Pinpoint the cell where the given text exists, returning its [x, y] midpoint coordinate. 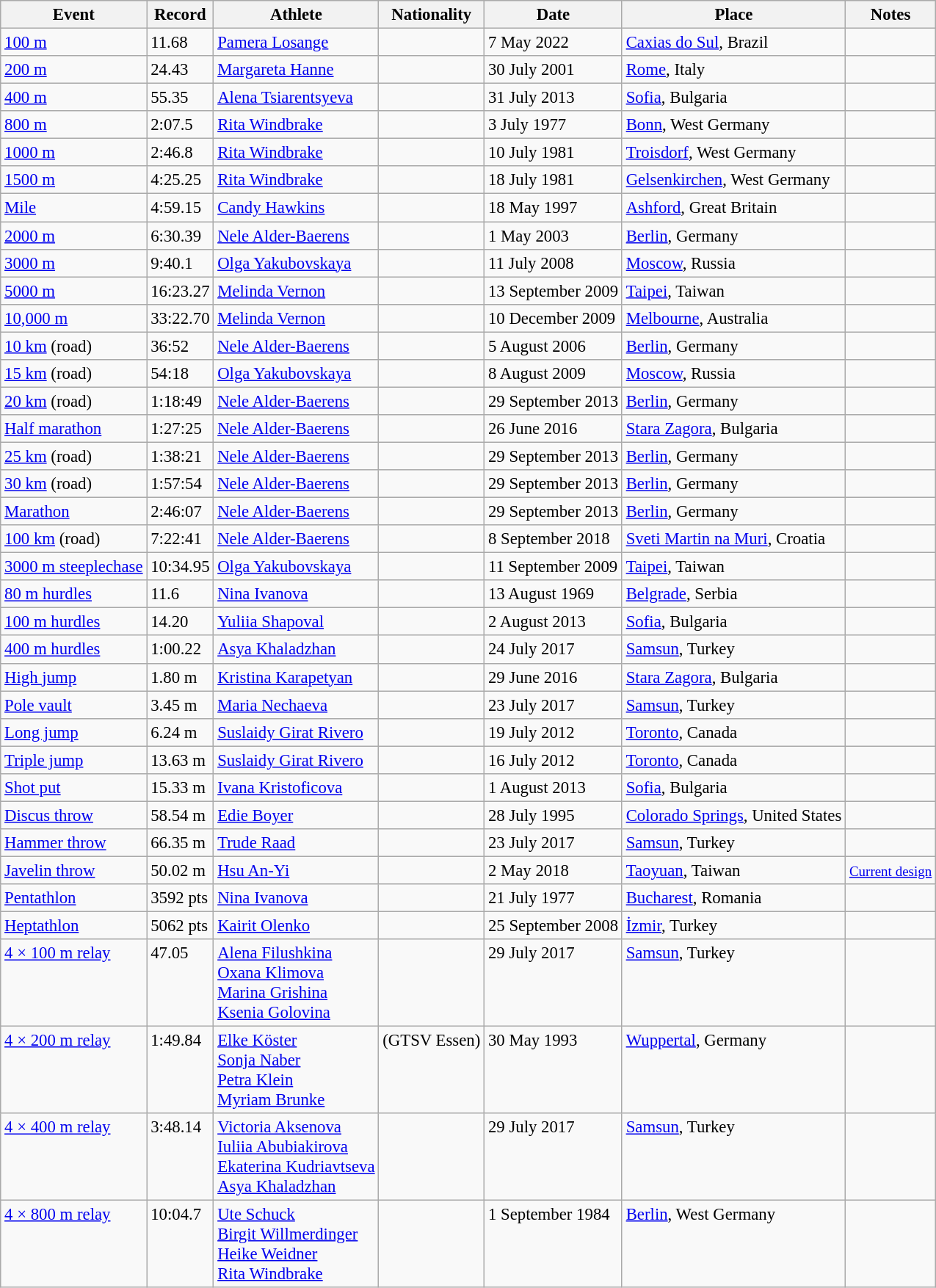
13 September 2009 [554, 291]
20 km (road) [73, 401]
Yuliia Shapoval [297, 622]
50.02 m [181, 870]
3000 m [73, 263]
5062 pts [181, 926]
Colorado Springs, United States [733, 815]
Wuppertal, Germany [733, 1071]
Mile [73, 208]
200 m [73, 70]
Alena Tsiarentsyeva [297, 98]
100 m [73, 43]
26 June 2016 [554, 429]
Hammer throw [73, 843]
15 km (road) [73, 374]
4 × 800 m relay [73, 1244]
Pole vault [73, 705]
Belgrade, Serbia [733, 594]
30 May 1993 [554, 1071]
Taoyuan, Taiwan [733, 870]
18 May 1997 [554, 208]
1500 m [73, 180]
36:52 [181, 346]
400 m [73, 98]
2:46.8 [181, 153]
13 August 1969 [554, 594]
15.33 m [181, 788]
1000 m [73, 153]
Rome, Italy [733, 70]
58.54 m [181, 815]
7:22:41 [181, 539]
2 August 2013 [554, 622]
1:49.84 [181, 1071]
Kairit Olenko [297, 926]
10:34.95 [181, 567]
4 × 200 m relay [73, 1071]
Bucharest, Romania [733, 898]
3592 pts [181, 898]
Place [733, 15]
İzmir, Turkey [733, 926]
5 August 2006 [554, 346]
Hsu An-Yi [297, 870]
Alena FilushkinaOxana KlimovaMarina GrishinaKsenia Golovina [297, 983]
Melbourne, Australia [733, 318]
Pentathlon [73, 898]
24.43 [181, 70]
Ashford, Great Britain [733, 208]
Caxias do Sul, Brazil [733, 43]
Berlin, West Germany [733, 1244]
7 May 2022 [554, 43]
16 July 2012 [554, 760]
3 July 1977 [554, 125]
11 July 2008 [554, 263]
29 June 2016 [554, 677]
1 May 2003 [554, 236]
Trude Raad [297, 843]
19 July 2012 [554, 732]
100 m hurdles [73, 622]
11 September 2009 [554, 567]
Record [181, 15]
1:18:49 [181, 401]
Long jump [73, 732]
1.80 m [181, 677]
Nationality [432, 15]
11.6 [181, 594]
33:22.70 [181, 318]
Victoria AksenovaIuliia AbubiakirovaEkaterina KudriavtsevaAsya Khaladzhan [297, 1157]
6:30.39 [181, 236]
31 July 2013 [554, 98]
Elke KösterSonja NaberPetra KleinMyriam Brunke [297, 1071]
100 km (road) [73, 539]
14.20 [181, 622]
28 July 1995 [554, 815]
8 August 2009 [554, 374]
10 July 1981 [554, 153]
16:23.27 [181, 291]
400 m hurdles [73, 650]
Date [554, 15]
55.35 [181, 98]
10 km (road) [73, 346]
30 July 2001 [554, 70]
Marathon [73, 512]
Gelsenkirchen, West Germany [733, 180]
2:46:07 [181, 512]
Maria Nechaeva [297, 705]
Edie Boyer [297, 815]
Margareta Hanne [297, 70]
9:40.1 [181, 263]
4:59.15 [181, 208]
Discus throw [73, 815]
21 July 1977 [554, 898]
24 July 2017 [554, 650]
47.05 [181, 983]
Javelin throw [73, 870]
8 September 2018 [554, 539]
2:07.5 [181, 125]
Sveti Martin na Muri, Croatia [733, 539]
1:27:25 [181, 429]
4:25.25 [181, 180]
Triple jump [73, 760]
Bonn, West Germany [733, 125]
Asya Khaladzhan [297, 650]
Candy Hawkins [297, 208]
66.35 m [181, 843]
Ivana Kristoficova [297, 788]
11.68 [181, 43]
Half marathon [73, 429]
10,000 m [73, 318]
4 × 100 m relay [73, 983]
6.24 m [181, 732]
30 km (road) [73, 484]
2 May 2018 [554, 870]
1 September 1984 [554, 1244]
Kristina Karapetyan [297, 677]
3.45 m [181, 705]
1:57:54 [181, 484]
5000 m [73, 291]
800 m [73, 125]
3000 m steeplechase [73, 567]
1:38:21 [181, 456]
25 km (road) [73, 456]
54:18 [181, 374]
Notes [891, 15]
2000 m [73, 236]
25 September 2008 [554, 926]
1:00.22 [181, 650]
3:48.14 [181, 1157]
10 December 2009 [554, 318]
Current design [891, 870]
Event [73, 15]
80 m hurdles [73, 594]
Shot put [73, 788]
High jump [73, 677]
(GTSV Essen) [432, 1071]
1 August 2013 [554, 788]
Heptathlon [73, 926]
10:04.7 [181, 1244]
18 July 1981 [554, 180]
Ute SchuckBirgit WillmerdingerHeike WeidnerRita Windbrake [297, 1244]
4 × 400 m relay [73, 1157]
Pamera Losange [297, 43]
Athlete [297, 15]
13.63 m [181, 760]
Troisdorf, West Germany [733, 153]
